Find where the given text appears and provide that cell's center as [x, y] coordinate. 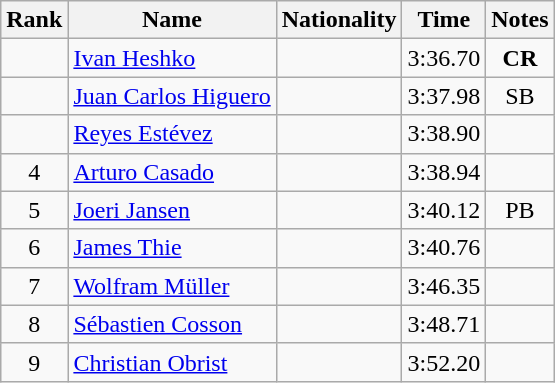
4 [34, 172]
6 [34, 248]
3:40.76 [444, 248]
3:38.90 [444, 134]
Wolfram Müller [172, 286]
Reyes Estévez [172, 134]
Juan Carlos Higuero [172, 96]
3:38.94 [444, 172]
James Thie [172, 248]
7 [34, 286]
Notes [520, 20]
Rank [34, 20]
CR [520, 58]
9 [34, 362]
Nationality [339, 20]
Joeri Jansen [172, 210]
Ivan Heshko [172, 58]
SB [520, 96]
Arturo Casado [172, 172]
5 [34, 210]
Sébastien Cosson [172, 324]
3:36.70 [444, 58]
Christian Obrist [172, 362]
Name [172, 20]
PB [520, 210]
8 [34, 324]
Time [444, 20]
3:52.20 [444, 362]
3:48.71 [444, 324]
3:37.98 [444, 96]
3:46.35 [444, 286]
3:40.12 [444, 210]
